For the text-containing cell, return its midpoint in (X, Y) coordinate format. 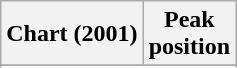
Peakposition (189, 34)
Chart (2001) (72, 34)
